Provide the (x, y) coordinate of the cell's center where the given text is located.  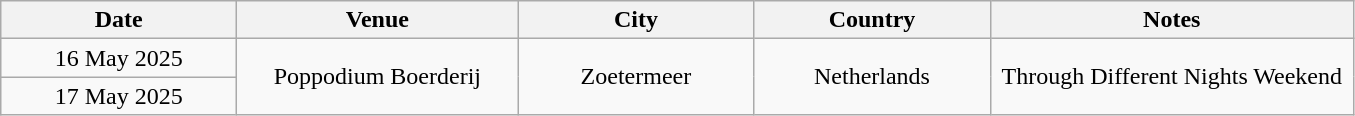
City (636, 20)
Netherlands (872, 77)
Date (119, 20)
Venue (378, 20)
Poppodium Boerderij (378, 77)
16 May 2025 (119, 58)
17 May 2025 (119, 96)
Notes (1172, 20)
Zoetermeer (636, 77)
Through Different Nights Weekend (1172, 77)
Country (872, 20)
